Detect which cell encompasses the target text, then output its (X, Y) center coordinate. 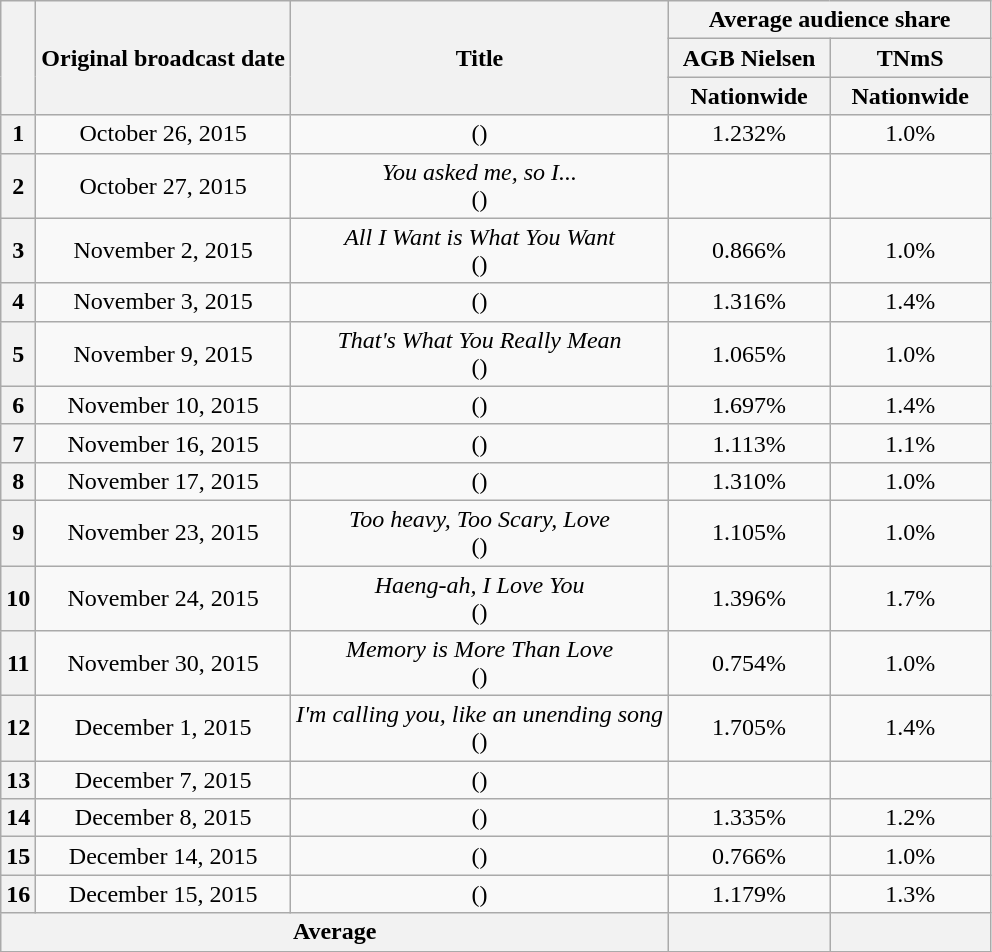
December 15, 2015 (164, 894)
Title (479, 58)
14 (18, 818)
Average audience share (830, 20)
1.232% (750, 134)
3 (18, 250)
1.2% (910, 818)
I'm calling you, like an unending song() (479, 728)
1.179% (750, 894)
1.7% (910, 598)
9 (18, 532)
You asked me, so I...() (479, 186)
December 7, 2015 (164, 780)
1.335% (750, 818)
TNmS (910, 58)
4 (18, 302)
November 24, 2015 (164, 598)
0.766% (750, 856)
0.866% (750, 250)
Original broadcast date (164, 58)
1.105% (750, 532)
0.754% (750, 664)
1.697% (750, 405)
November 16, 2015 (164, 443)
November 10, 2015 (164, 405)
Memory is More Than Love() (479, 664)
5 (18, 354)
1.065% (750, 354)
Haeng-ah, I Love You() (479, 598)
1.316% (750, 302)
1.113% (750, 443)
All I Want is What You Want() (479, 250)
1.310% (750, 481)
December 14, 2015 (164, 856)
October 26, 2015 (164, 134)
16 (18, 894)
November 17, 2015 (164, 481)
11 (18, 664)
8 (18, 481)
November 2, 2015 (164, 250)
7 (18, 443)
15 (18, 856)
December 8, 2015 (164, 818)
November 23, 2015 (164, 532)
December 1, 2015 (164, 728)
October 27, 2015 (164, 186)
AGB Nielsen (750, 58)
1.1% (910, 443)
10 (18, 598)
2 (18, 186)
November 9, 2015 (164, 354)
1.705% (750, 728)
1.396% (750, 598)
13 (18, 780)
1 (18, 134)
6 (18, 405)
That's What You Really Mean() (479, 354)
1.3% (910, 894)
Too heavy, Too Scary, Love() (479, 532)
Average (335, 932)
November 30, 2015 (164, 664)
November 3, 2015 (164, 302)
12 (18, 728)
